Capture the cell that displays the provided text and extract its [x, y] central coordinate. 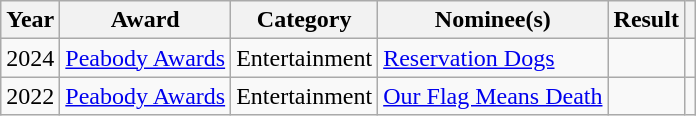
Year [30, 20]
Category [304, 20]
Nominee(s) [493, 20]
Reservation Dogs [493, 58]
2024 [30, 58]
Our Flag Means Death [493, 96]
Award [146, 20]
2022 [30, 96]
Result [646, 20]
